Output the (X, Y) coordinate of the center of the cell containing the given text.  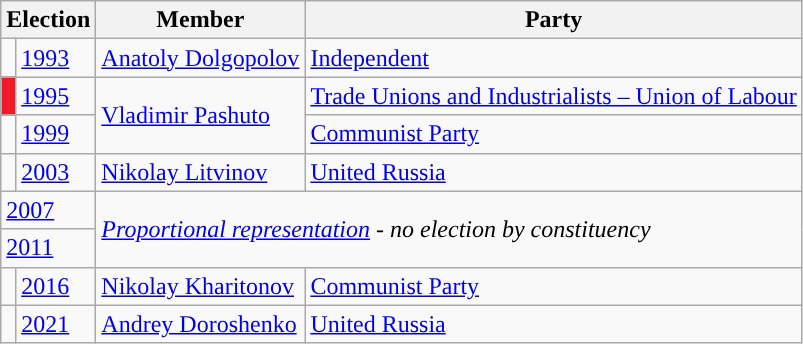
Anatoly Dolgopolov (200, 58)
1993 (56, 58)
Election (48, 20)
2003 (56, 172)
Nikolay Litvinov (200, 172)
Proportional representation - no election by constituency (450, 229)
Member (200, 20)
Andrey Doroshenko (200, 324)
Nikolay Kharitonov (200, 286)
2007 (48, 210)
Party (554, 20)
Vladimir Pashuto (200, 115)
1999 (56, 134)
2016 (56, 286)
1995 (56, 96)
2021 (56, 324)
Independent (554, 58)
2011 (48, 248)
Trade Unions and Industrialists – Union of Labour (554, 96)
